Provide the [X, Y] coordinate of the cell's center where the given text is located.  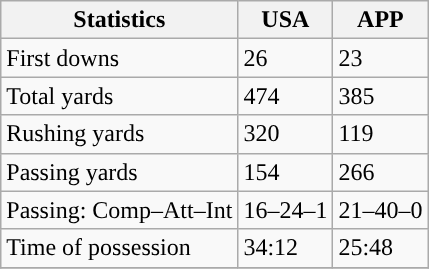
Passing: Comp–Att–Int [120, 210]
Rushing yards [120, 134]
USA [286, 20]
266 [380, 172]
23 [380, 58]
APP [380, 20]
First downs [120, 58]
Time of possession [120, 248]
26 [286, 58]
119 [380, 134]
Total yards [120, 96]
16–24–1 [286, 210]
Statistics [120, 20]
320 [286, 134]
154 [286, 172]
21–40–0 [380, 210]
34:12 [286, 248]
Passing yards [120, 172]
25:48 [380, 248]
385 [380, 96]
474 [286, 96]
